Scan for the cell matching the given text and deliver its [X, Y] coordinate at center. 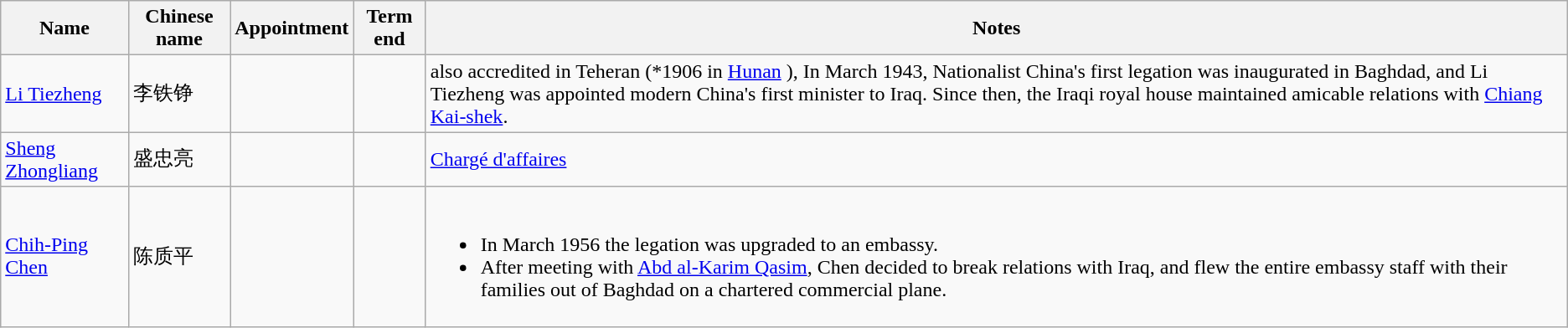
Li Tiezheng [65, 94]
Chih-Ping Chen [65, 256]
盛忠亮 [179, 159]
李铁铮 [179, 94]
Chinese name [179, 28]
Term end [389, 28]
Name [65, 28]
Notes [997, 28]
Sheng Zhongliang [65, 159]
陈质平 [179, 256]
Appointment [291, 28]
Chargé d'affaires [997, 159]
